Scan for the cell matching the given text and deliver its [X, Y] coordinate at center. 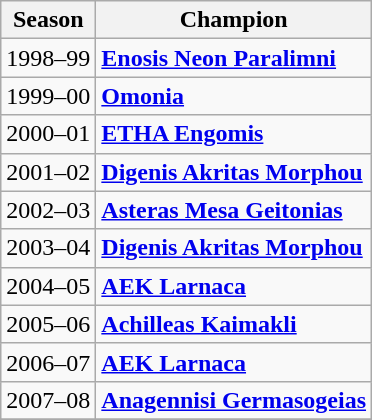
2004–05 [48, 286]
2006–07 [48, 362]
1998–99 [48, 58]
2005–06 [48, 324]
2000–01 [48, 134]
2003–04 [48, 248]
Enosis Neon Paralimni [234, 58]
2007–08 [48, 400]
2001–02 [48, 172]
Champion [234, 20]
1999–00 [48, 96]
ETHA Engomis [234, 134]
2002–03 [48, 210]
Achilleas Kaimakli [234, 324]
Anagennisi Germasogeias [234, 400]
Omonia [234, 96]
Asteras Mesa Geitonias [234, 210]
Season [48, 20]
